Extract the [X, Y] coordinate from the center of the cell holding the provided text.  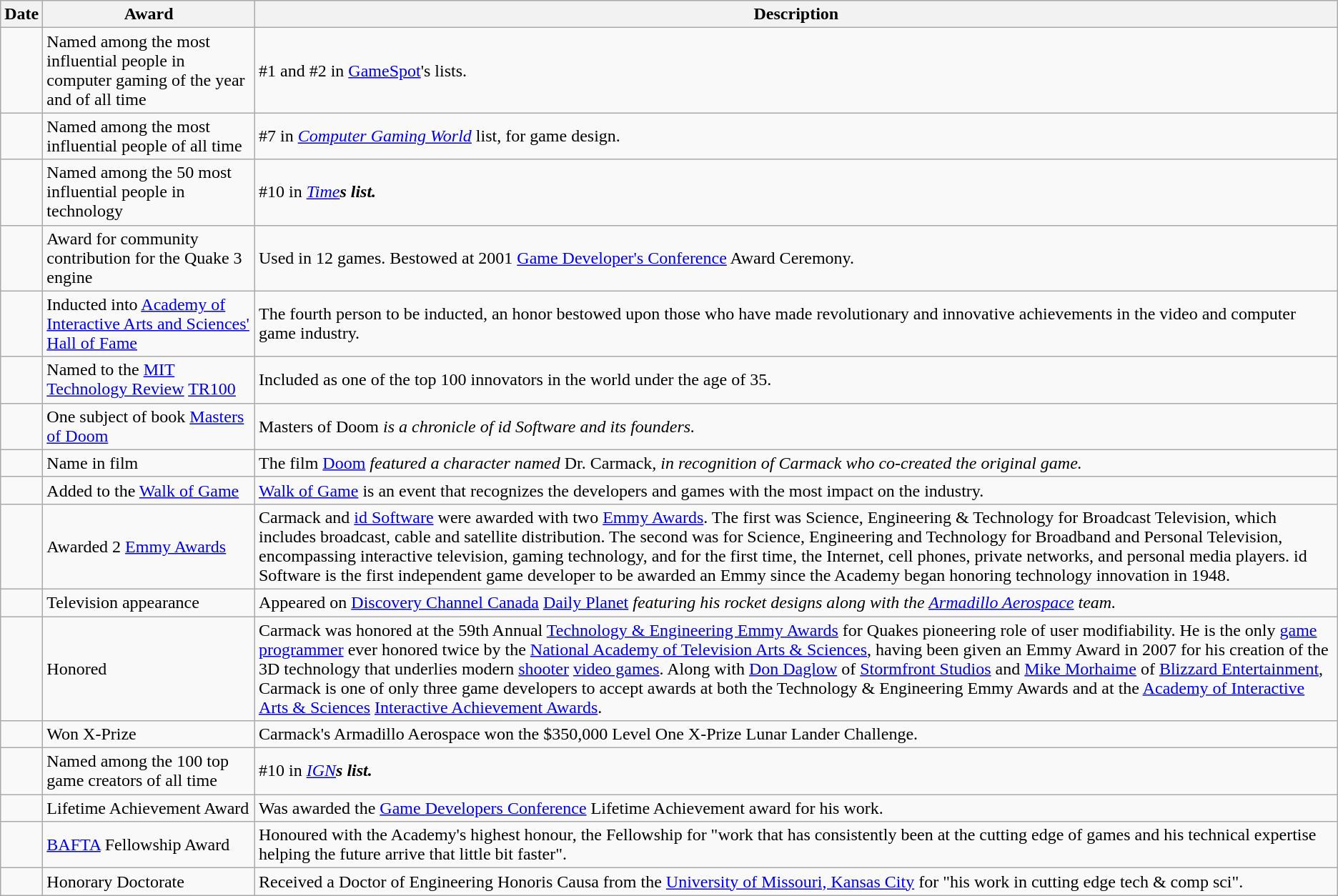
Date [21, 14]
Honored [149, 668]
#10 in Times list. [796, 192]
#1 and #2 in GameSpot's lists. [796, 70]
Added to the Walk of Game [149, 490]
Awarded 2 Emmy Awards [149, 546]
The film Doom featured a character named Dr. Carmack, in recognition of Carmack who co-created the original game. [796, 463]
Won X-Prize [149, 735]
Inducted into Academy of Interactive Arts and Sciences' Hall of Fame [149, 324]
#7 in Computer Gaming World list, for game design. [796, 136]
One subject of book Masters of Doom [149, 426]
Masters of Doom is a chronicle of id Software and its founders. [796, 426]
Name in film [149, 463]
Honorary Doctorate [149, 882]
Award [149, 14]
Appeared on Discovery Channel Canada Daily Planet featuring his rocket designs along with the Armadillo Aerospace team. [796, 602]
Used in 12 games. Bestowed at 2001 Game Developer's Conference Award Ceremony. [796, 258]
Lifetime Achievement Award [149, 808]
Carmack's Armadillo Aerospace won the $350,000 Level One X-Prize Lunar Lander Challenge. [796, 735]
Walk of Game is an event that recognizes the developers and games with the most impact on the industry. [796, 490]
Named among the most influential people in computer gaming of the year and of all time [149, 70]
Named to the MIT Technology Review TR100 [149, 380]
Description [796, 14]
Television appearance [149, 602]
Award for community contribution for the Quake 3 engine [149, 258]
Named among the most influential people of all time [149, 136]
Received a Doctor of Engineering Honoris Causa from the University of Missouri, Kansas City for "his work in cutting edge tech & comp sci". [796, 882]
#10 in IGNs list. [796, 772]
Was awarded the Game Developers Conference Lifetime Achievement award for his work. [796, 808]
Named among the 100 top game creators of all time [149, 772]
BAFTA Fellowship Award [149, 845]
Included as one of the top 100 innovators in the world under the age of 35. [796, 380]
Named among the 50 most influential people in technology [149, 192]
